Pinpoint the cell where the given text exists, returning its [x, y] midpoint coordinate. 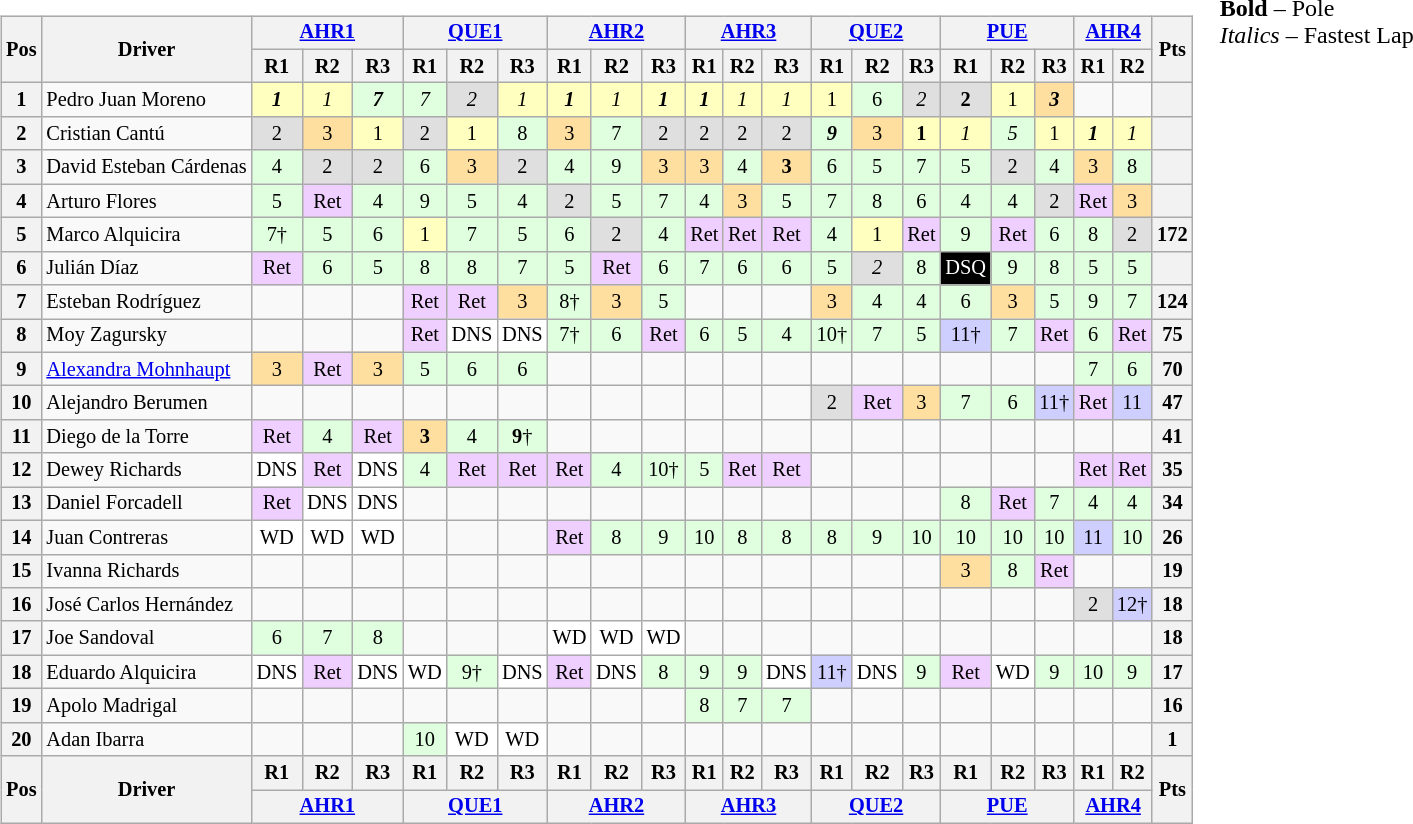
José Carlos Hernández [146, 605]
David Esteban Cárdenas [146, 167]
Moy Zagursky [146, 336]
35 [1172, 470]
Eduardo Alquicira [146, 672]
41 [1172, 437]
75 [1172, 336]
Daniel Forcadell [146, 504]
70 [1172, 369]
12 [21, 470]
15 [21, 571]
Juan Contreras [146, 537]
Diego de la Torre [146, 437]
Arturo Flores [146, 201]
Cristian Cantú [146, 134]
13 [21, 504]
20 [21, 739]
Apolo Madrigal [146, 706]
Dewey Richards [146, 470]
Joe Sandoval [146, 638]
47 [1172, 403]
Alejandro Berumen [146, 403]
34 [1172, 504]
Marco Alquicira [146, 235]
Esteban Rodríguez [146, 302]
124 [1172, 302]
26 [1172, 537]
172 [1172, 235]
Alexandra Mohnhaupt [146, 369]
Pedro Juan Moreno [146, 100]
DSQ [965, 268]
Julián Díaz [146, 268]
Ivanna Richards [146, 571]
12† [1132, 605]
8† [570, 302]
Adan Ibarra [146, 739]
14 [21, 537]
